For the text-containing cell, return its midpoint in [x, y] coordinate format. 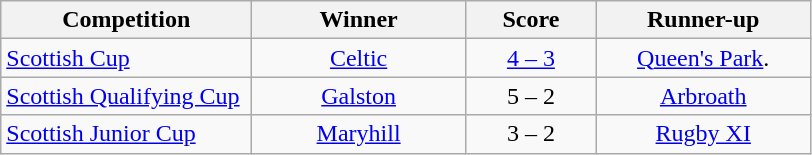
Score [530, 20]
Runner-up [703, 20]
3 – 2 [530, 134]
Scottish Junior Cup [126, 134]
Winner [359, 20]
Maryhill [359, 134]
5 – 2 [530, 96]
Scottish Cup [126, 58]
Celtic [359, 58]
Queen's Park. [703, 58]
Arbroath [703, 96]
Galston [359, 96]
Rugby XI [703, 134]
4 – 3 [530, 58]
Competition [126, 20]
Scottish Qualifying Cup [126, 96]
